Return the (x, y) coordinate for the center point of the cell that contains the specified text.  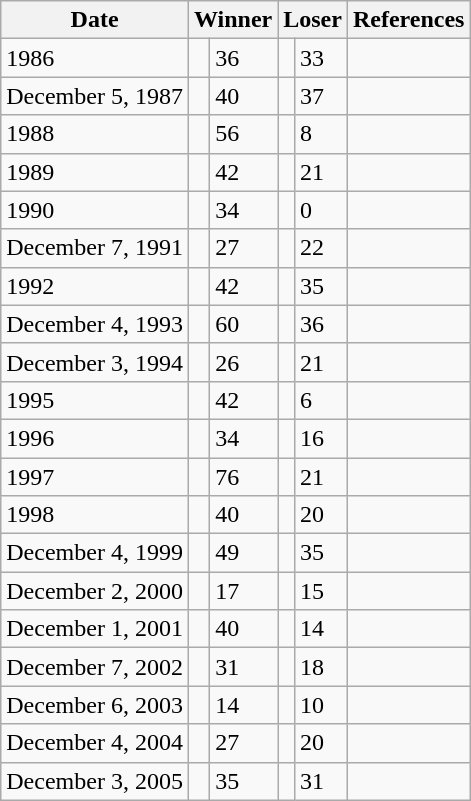
December 1, 2001 (95, 629)
16 (320, 438)
56 (244, 134)
8 (320, 134)
1995 (95, 400)
1996 (95, 438)
33 (320, 58)
Date (95, 20)
15 (320, 591)
December 2, 2000 (95, 591)
10 (320, 705)
December 7, 2002 (95, 667)
December 4, 1993 (95, 324)
49 (244, 553)
December 3, 1994 (95, 362)
December 7, 1991 (95, 248)
22 (320, 248)
26 (244, 362)
December 6, 2003 (95, 705)
December 4, 1999 (95, 553)
Winner (232, 20)
1988 (95, 134)
18 (320, 667)
17 (244, 591)
1998 (95, 515)
References (408, 20)
1989 (95, 172)
6 (320, 400)
37 (320, 96)
1997 (95, 477)
60 (244, 324)
1986 (95, 58)
December 3, 2005 (95, 781)
0 (320, 210)
1992 (95, 286)
1990 (95, 210)
December 4, 2004 (95, 743)
December 5, 1987 (95, 96)
76 (244, 477)
Loser (313, 20)
